Locate the cell with the specified text and output its (X, Y) center coordinate. 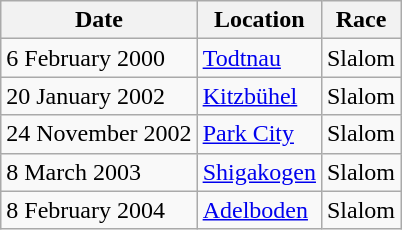
Adelboden (259, 210)
6 February 2000 (99, 58)
8 February 2004 (99, 210)
Todtnau (259, 58)
8 March 2003 (99, 172)
Shigakogen (259, 172)
Date (99, 20)
Kitzbühel (259, 96)
Park City (259, 134)
20 January 2002 (99, 96)
24 November 2002 (99, 134)
Race (360, 20)
Location (259, 20)
